Identify which cell holds the provided text, then report its (x, y) central coordinate. 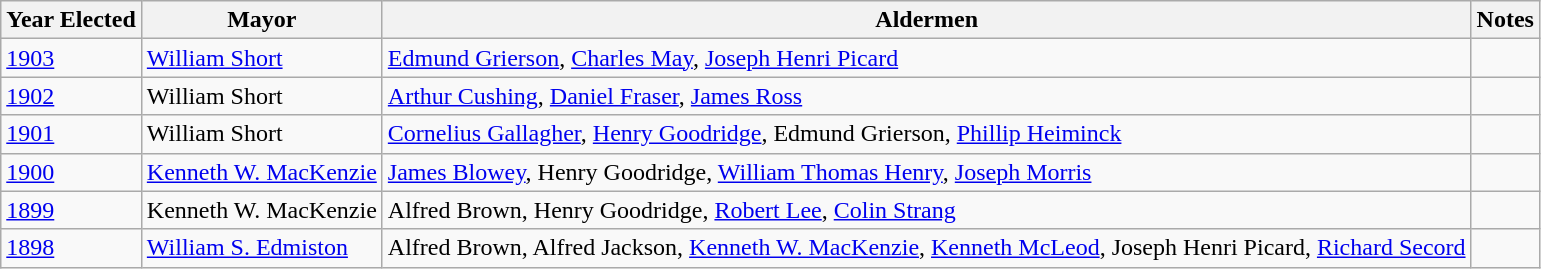
Alfred Brown, Henry Goodridge, Robert Lee, Colin Strang (926, 210)
Year Elected (72, 20)
1900 (72, 172)
Arthur Cushing, Daniel Fraser, James Ross (926, 96)
1902 (72, 96)
1903 (72, 58)
Notes (1505, 20)
Alfred Brown, Alfred Jackson, Kenneth W. MacKenzie, Kenneth McLeod, Joseph Henri Picard, Richard Secord (926, 248)
1898 (72, 248)
1901 (72, 134)
1899 (72, 210)
James Blowey, Henry Goodridge, William Thomas Henry, Joseph Morris (926, 172)
Edmund Grierson, Charles May, Joseph Henri Picard (926, 58)
Mayor (262, 20)
William S. Edmiston (262, 248)
Cornelius Gallagher, Henry Goodridge, Edmund Grierson, Phillip Heiminck (926, 134)
Aldermen (926, 20)
